For the text-containing cell, return its midpoint in [x, y] coordinate format. 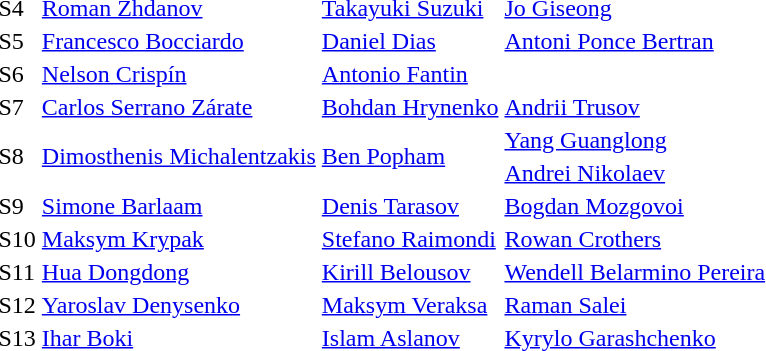
Antonio Fantin [410, 74]
Maksym Veraksa [410, 305]
Nelson Crispín [178, 74]
Maksym Krypak [178, 239]
Stefano Raimondi [410, 239]
Yaroslav Denysenko [178, 305]
Denis Tarasov [410, 206]
Simone Barlaam [178, 206]
Bohdan Hrynenko [410, 107]
Hua Dongdong [178, 272]
Carlos Serrano Zárate [178, 107]
Francesco Bocciardo [178, 41]
Daniel Dias [410, 41]
Ben Popham [410, 156]
Dimosthenis Michalentzakis [178, 156]
Kirill Belousov [410, 272]
